Find where the given text appears and provide that cell's center as [x, y] coordinate. 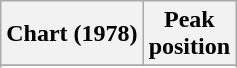
Chart (1978) [72, 34]
Peakposition [189, 34]
